For the text-containing cell, return its midpoint in [x, y] coordinate format. 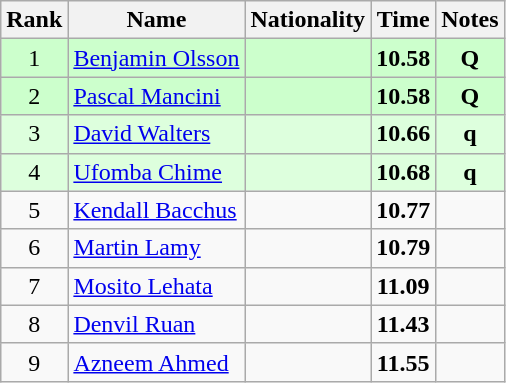
10.77 [404, 210]
3 [34, 134]
Time [404, 20]
Denvil Ruan [156, 324]
9 [34, 362]
Pascal Mancini [156, 96]
Mosito Lehata [156, 286]
2 [34, 96]
11.55 [404, 362]
Benjamin Olsson [156, 58]
10.66 [404, 134]
Name [156, 20]
7 [34, 286]
Notes [470, 20]
Martin Lamy [156, 248]
1 [34, 58]
Rank [34, 20]
David Walters [156, 134]
Kendall Bacchus [156, 210]
11.43 [404, 324]
10.68 [404, 172]
8 [34, 324]
6 [34, 248]
5 [34, 210]
10.79 [404, 248]
Nationality [308, 20]
Ufomba Chime [156, 172]
4 [34, 172]
Azneem Ahmed [156, 362]
11.09 [404, 286]
